Return the [X, Y] coordinate for the center point of the cell that contains the specified text.  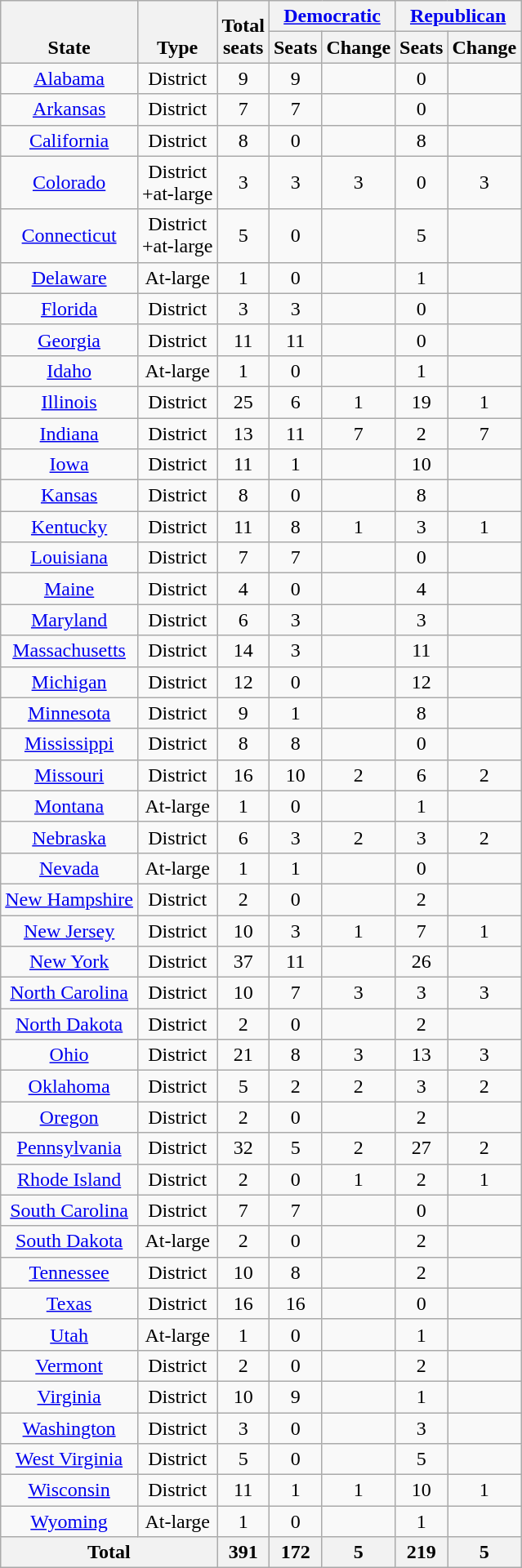
14 [243, 651]
North Dakota [69, 1024]
Wyoming [69, 1521]
Ohio [69, 1055]
Connecticut [69, 235]
Indiana [69, 434]
Alabama [69, 78]
Wisconsin [69, 1490]
West Virginia [69, 1459]
25 [243, 402]
Utah [69, 1334]
New Jersey [69, 930]
Tennessee [69, 1272]
Republican [458, 16]
Maine [69, 589]
21 [243, 1055]
37 [243, 962]
Texas [69, 1303]
Washington [69, 1428]
Maryland [69, 620]
Massachusetts [69, 651]
Colorado [69, 183]
State [69, 32]
Nevada [69, 868]
Kansas [69, 496]
Delaware [69, 278]
New York [69, 962]
19 [422, 402]
New Hampshire [69, 899]
219 [422, 1552]
Missouri [69, 775]
Type [176, 32]
Minnesota [69, 713]
Nebraska [69, 837]
Iowa [69, 465]
Oklahoma [69, 1086]
172 [295, 1552]
Totalseats [243, 32]
Rhode Island [69, 1179]
Idaho [69, 371]
Democratic [332, 16]
Mississippi [69, 744]
South Carolina [69, 1210]
27 [422, 1148]
32 [243, 1148]
Total [109, 1552]
Louisiana [69, 558]
Michigan [69, 682]
Montana [69, 806]
Florida [69, 309]
Pennsylvania [69, 1148]
Virginia [69, 1396]
26 [422, 962]
Arkansas [69, 109]
391 [243, 1552]
Vermont [69, 1365]
North Carolina [69, 993]
Oregon [69, 1117]
California [69, 140]
Georgia [69, 340]
Kentucky [69, 527]
South Dakota [69, 1241]
Illinois [69, 402]
